Search for the cell housing the specified text and yield its (X, Y) center coordinate. 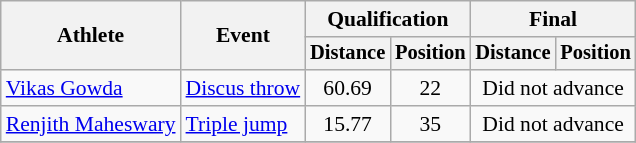
Discus throw (244, 88)
35 (430, 124)
Final (552, 19)
Qualification (388, 19)
60.69 (348, 88)
15.77 (348, 124)
Triple jump (244, 124)
Renjith Maheswary (91, 124)
22 (430, 88)
Vikas Gowda (91, 88)
Athlete (91, 36)
Event (244, 36)
